Search for the cell housing the specified text and yield its [X, Y] center coordinate. 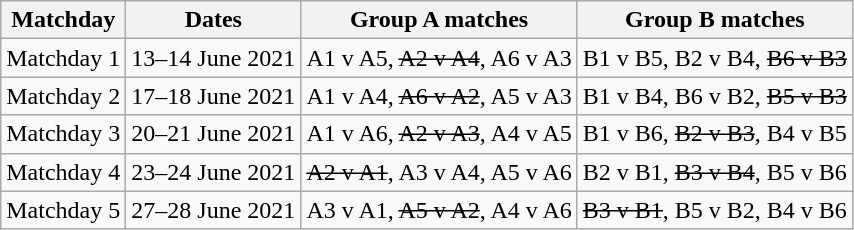
Matchday 4 [64, 172]
A3 v A1, A5 v A2, A4 v A6 [439, 210]
13–14 June 2021 [214, 58]
23–24 June 2021 [214, 172]
Matchday 5 [64, 210]
20–21 June 2021 [214, 134]
Group A matches [439, 20]
Group B matches [714, 20]
A2 v A1, A3 v A4, A5 v A6 [439, 172]
A1 v A6, A2 v A3, A4 v A5 [439, 134]
Matchday [64, 20]
Matchday 3 [64, 134]
A1 v A4, A6 v A2, A5 v A3 [439, 96]
27–28 June 2021 [214, 210]
Matchday 2 [64, 96]
B3 v B1, B5 v B2, B4 v B6 [714, 210]
B1 v B5, B2 v B4, B6 v B3 [714, 58]
Matchday 1 [64, 58]
17–18 June 2021 [214, 96]
A1 v A5, A2 v A4, A6 v A3 [439, 58]
B1 v B6, B2 v B3, B4 v B5 [714, 134]
B2 v B1, B3 v B4, B5 v B6 [714, 172]
B1 v B4, B6 v B2, B5 v B3 [714, 96]
Dates [214, 20]
